Detect which cell encompasses the target text, then output its (x, y) center coordinate. 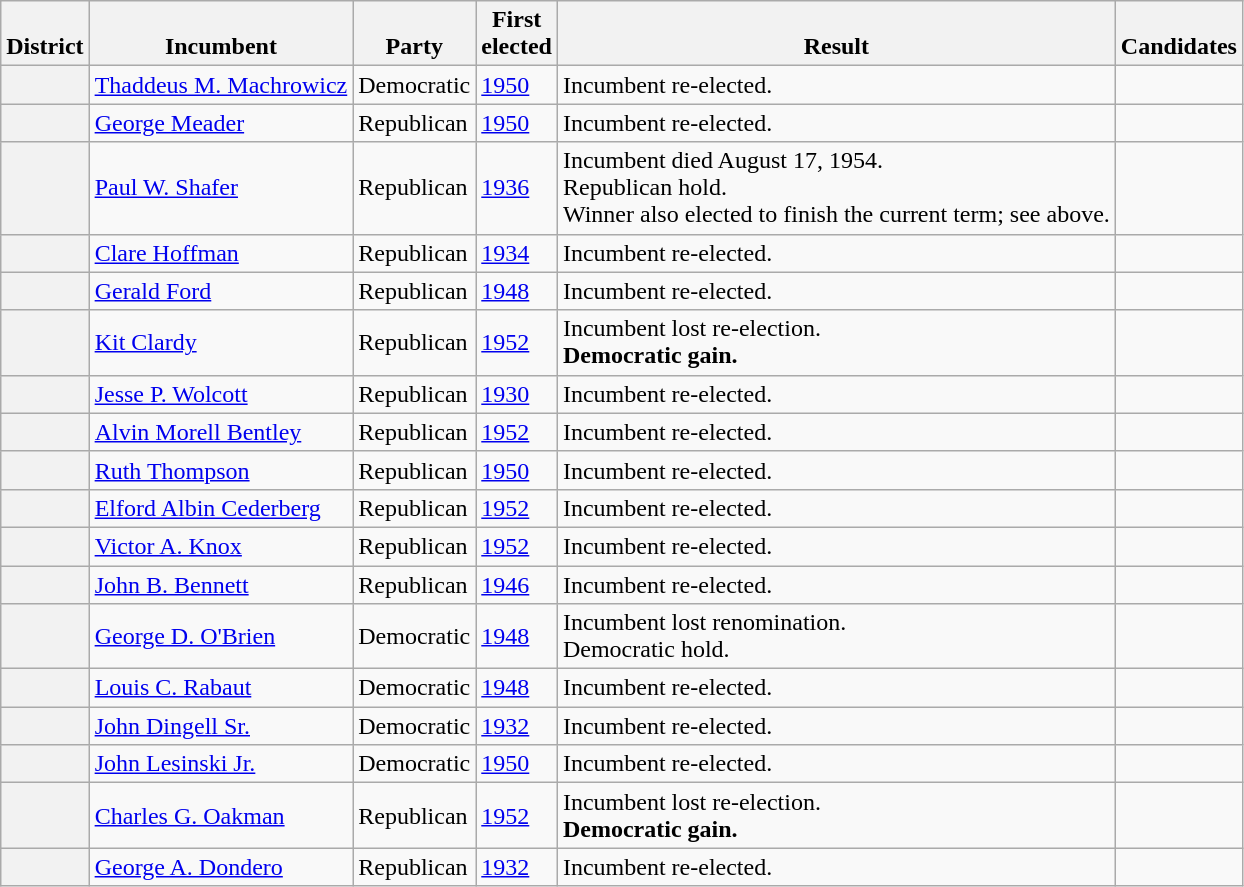
1934 (517, 253)
1946 (517, 585)
Elford Albin Cederberg (221, 508)
Charles G. Oakman (221, 816)
Incumbent lost renomination.Democratic hold. (836, 636)
Kit Clardy (221, 342)
Ruth Thompson (221, 470)
John Dingell Sr. (221, 726)
Party (414, 34)
George A. Dondero (221, 867)
1936 (517, 188)
Jesse P. Wolcott (221, 394)
Paul W. Shafer (221, 188)
Clare Hoffman (221, 253)
Thaddeus M. Machrowicz (221, 85)
District (45, 34)
Gerald Ford (221, 291)
Louis C. Rabaut (221, 688)
George Meader (221, 123)
John Lesinski Jr. (221, 764)
John B. Bennett (221, 585)
Result (836, 34)
Victor A. Knox (221, 546)
Incumbent (221, 34)
Incumbent died August 17, 1954.Republican hold.Winner also elected to finish the current term; see above. (836, 188)
Candidates (1178, 34)
Alvin Morell Bentley (221, 432)
1930 (517, 394)
George D. O'Brien (221, 636)
Firstelected (517, 34)
